Return (X, Y) of the center of cell containing provided text 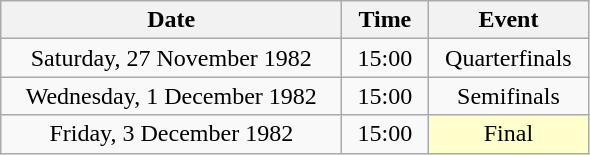
Wednesday, 1 December 1982 (172, 96)
Saturday, 27 November 1982 (172, 58)
Quarterfinals (508, 58)
Final (508, 134)
Date (172, 20)
Time (385, 20)
Friday, 3 December 1982 (172, 134)
Event (508, 20)
Semifinals (508, 96)
